Identify which cell holds the provided text, then report its [X, Y] central coordinate. 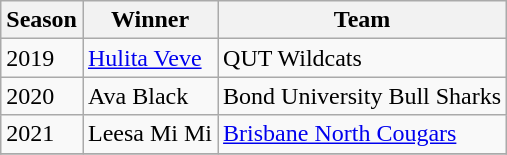
Hulita Veve [150, 58]
2020 [42, 96]
Winner [150, 20]
Brisbane North Cougars [362, 134]
2019 [42, 58]
Team [362, 20]
Season [42, 20]
Leesa Mi Mi [150, 134]
2021 [42, 134]
Bond University Bull Sharks [362, 96]
Ava Black [150, 96]
QUT Wildcats [362, 58]
